Pinpoint the cell where the given text exists, returning its (X, Y) midpoint coordinate. 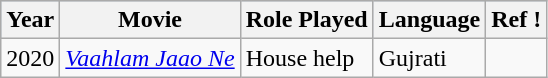
Gujrati (429, 58)
Year (30, 20)
Vaahlam Jaao Ne (150, 58)
House help (306, 58)
Language (429, 20)
Role Played (306, 20)
2020 (30, 58)
Ref ! (516, 20)
Movie (150, 20)
